Detect which cell encompasses the target text, then output its [x, y] center coordinate. 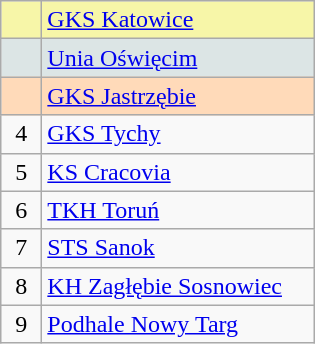
4 [22, 134]
9 [22, 324]
Unia Oświęcim [178, 58]
GKS Tychy [178, 134]
GKS Katowice [178, 20]
5 [22, 172]
KH Zagłębie Sosnowiec [178, 286]
6 [22, 210]
KS Cracovia [178, 172]
TKH Toruń [178, 210]
7 [22, 248]
Podhale Nowy Targ [178, 324]
8 [22, 286]
STS Sanok [178, 248]
GKS Jastrzębie [178, 96]
